Identify which cell holds the provided text, then report its [X, Y] central coordinate. 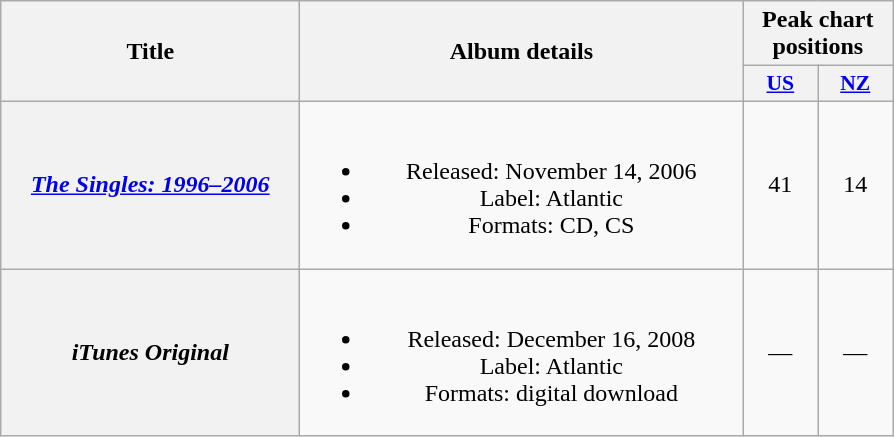
Peak chart positions [818, 34]
iTunes Original [150, 352]
Released: December 16, 2008Label: AtlanticFormats: digital download [522, 352]
Released: November 14, 2006Label: AtlanticFormats: CD, CS [522, 184]
NZ [856, 84]
Title [150, 52]
The Singles: 1996–2006 [150, 184]
US [780, 84]
41 [780, 184]
Album details [522, 52]
14 [856, 184]
